Locate the cell with the specified text and output its [x, y] center coordinate. 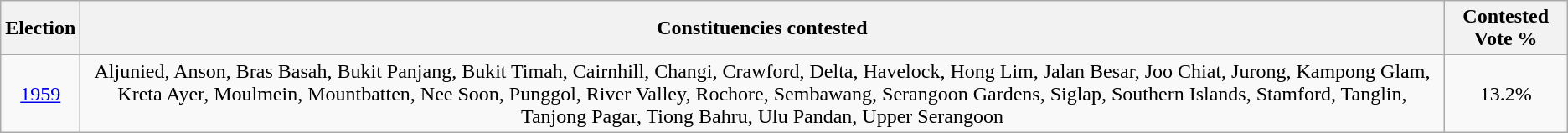
Election [40, 28]
13.2% [1506, 94]
1959 [40, 94]
Contested Vote % [1506, 28]
Constituencies contested [762, 28]
